Return the [X, Y] coordinate for the center point of the cell that contains the specified text.  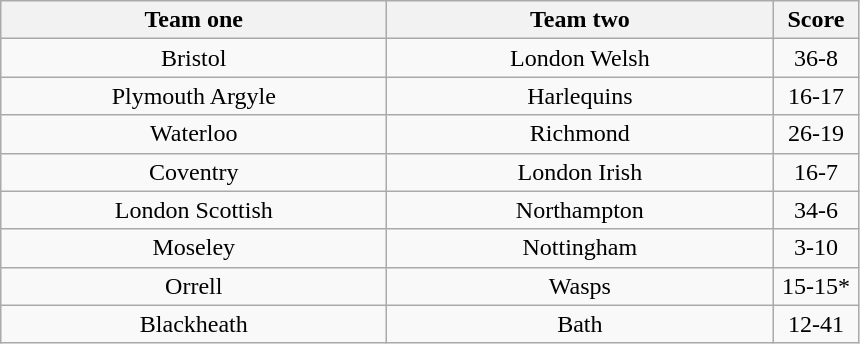
Orrell [194, 286]
Wasps [580, 286]
London Scottish [194, 210]
Plymouth Argyle [194, 96]
Richmond [580, 134]
34-6 [816, 210]
16-17 [816, 96]
Coventry [194, 172]
Harlequins [580, 96]
Bath [580, 324]
Score [816, 20]
36-8 [816, 58]
Bristol [194, 58]
Nottingham [580, 248]
London Irish [580, 172]
Team two [580, 20]
3-10 [816, 248]
Moseley [194, 248]
16-7 [816, 172]
Waterloo [194, 134]
12-41 [816, 324]
London Welsh [580, 58]
Team one [194, 20]
Northampton [580, 210]
Blackheath [194, 324]
15-15* [816, 286]
26-19 [816, 134]
